Detect which cell encompasses the target text, then output its [x, y] center coordinate. 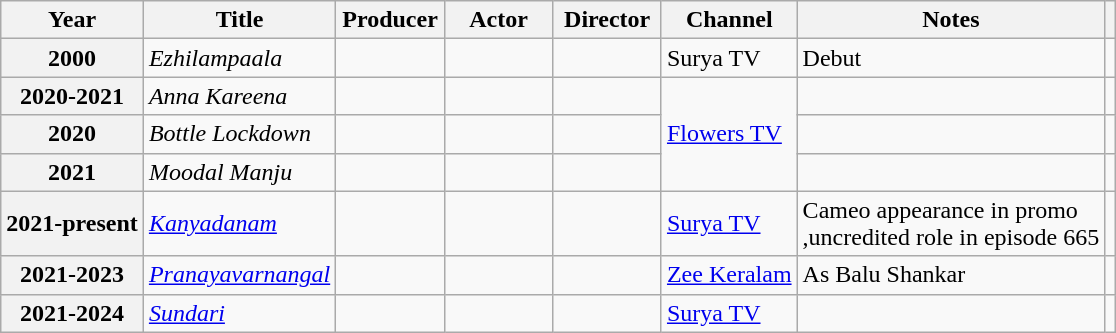
Title [239, 20]
Channel [729, 20]
2021-present [72, 224]
Zee Keralam [729, 275]
2020 [72, 134]
Anna Kareena [239, 96]
2021-2024 [72, 313]
As Balu Shankar [951, 275]
Moodal Manju [239, 172]
2021-2023 [72, 275]
Ezhilampaala [239, 58]
Pranayavarnangal [239, 275]
Producer [390, 20]
Bottle Lockdown [239, 134]
2020-2021 [72, 96]
Year [72, 20]
2000 [72, 58]
2021 [72, 172]
Actor [498, 20]
Kanyadanam [239, 224]
Debut [951, 58]
Flowers TV [729, 134]
Director [608, 20]
Cameo appearance in promo,uncredited role in episode 665 [951, 224]
Notes [951, 20]
Sundari [239, 313]
